Output the (X, Y) coordinate of the center of the cell containing the given text.  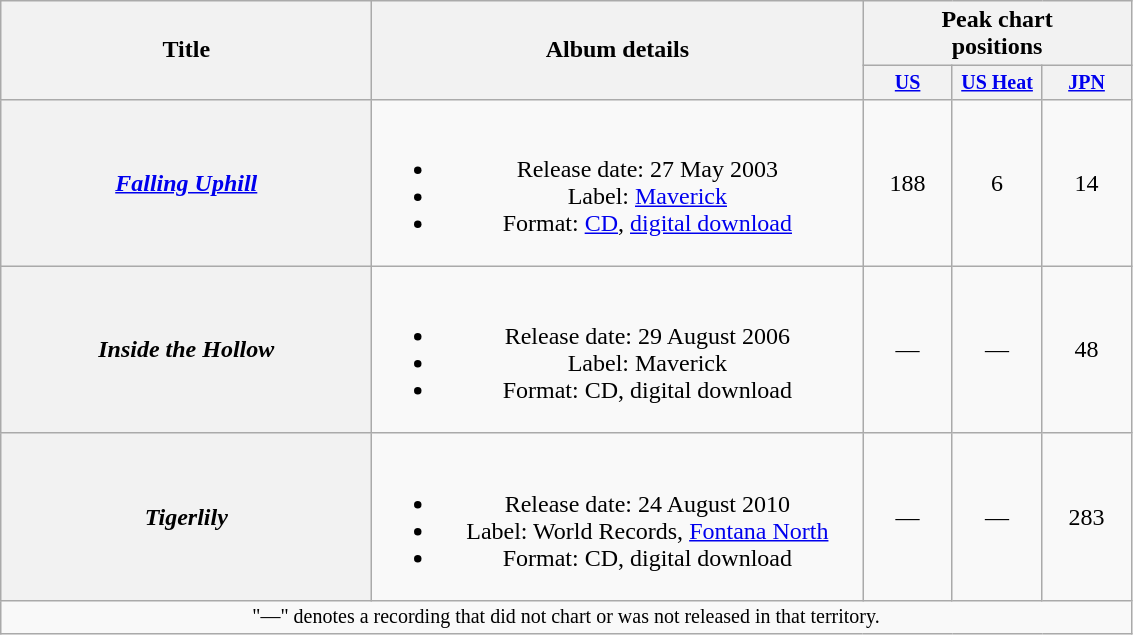
Release date: 24 August 2010Label: World Records, Fontana NorthFormat: CD, digital download (618, 516)
US Heat (996, 82)
6 (996, 182)
48 (1086, 350)
Album details (618, 50)
Inside the Hollow (186, 350)
283 (1086, 516)
"—" denotes a recording that did not chart or was not released in that territory. (566, 616)
Tigerlily (186, 516)
Peak chartpositions (997, 34)
Falling Uphill (186, 182)
Title (186, 50)
Release date: 29 August 2006Label: MaverickFormat: CD, digital download (618, 350)
14 (1086, 182)
US (908, 82)
JPN (1086, 82)
188 (908, 182)
Release date: 27 May 2003Label: MaverickFormat: CD, digital download (618, 182)
